Search for the cell housing the specified text and yield its (x, y) center coordinate. 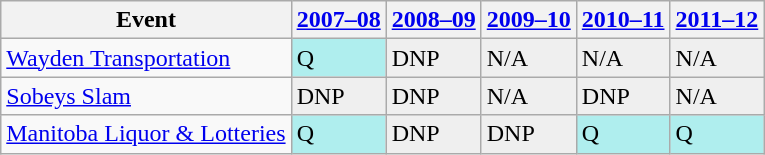
Wayden Transportation (146, 58)
Manitoba Liquor & Lotteries (146, 134)
2007–08 (338, 20)
Event (146, 20)
2009–10 (528, 20)
Sobeys Slam (146, 96)
2010–11 (623, 20)
2008–09 (434, 20)
2011–12 (717, 20)
